Return the [x, y] coordinate for the center point of the cell that contains the specified text.  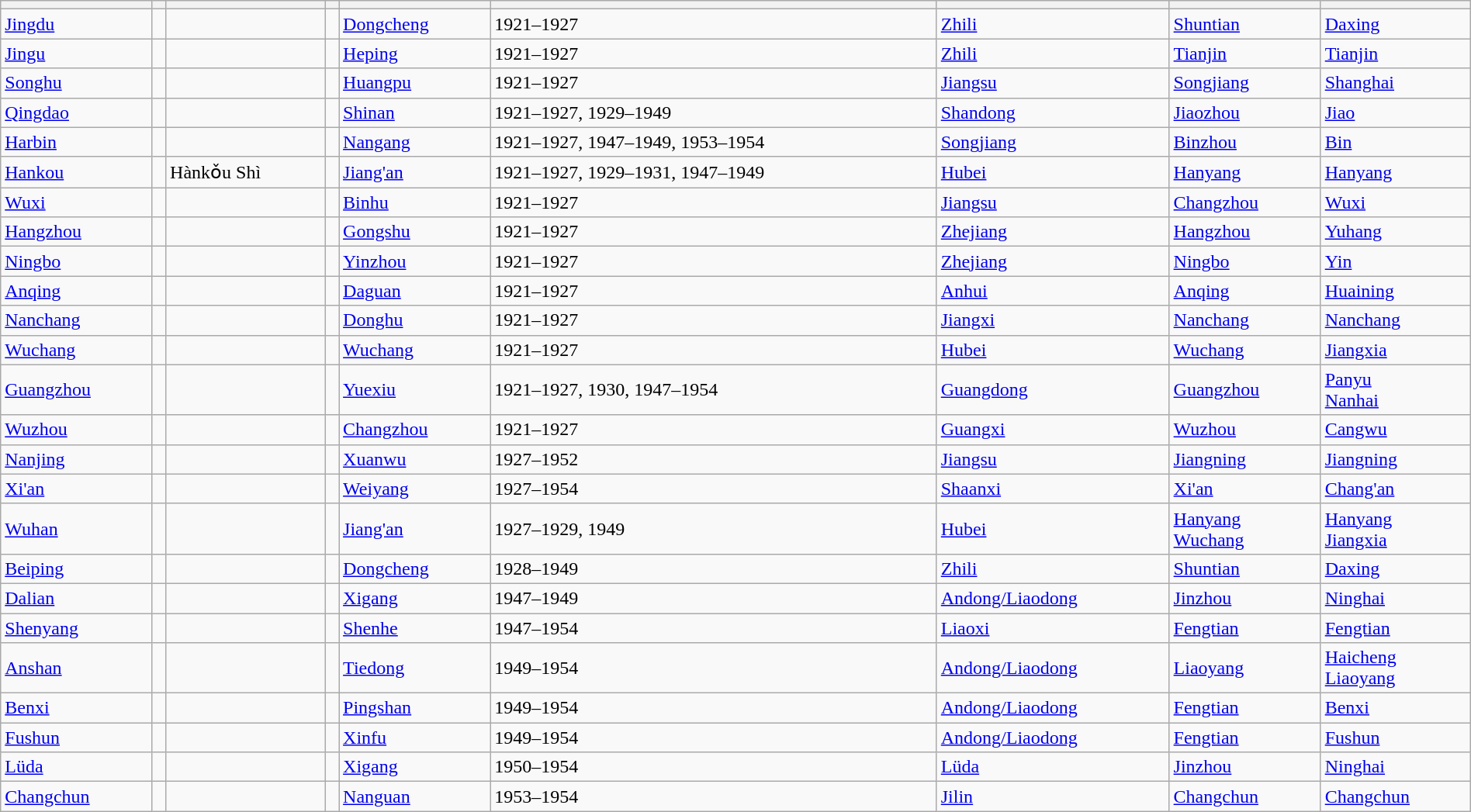
Shaanxi [1053, 489]
1947–1954 [714, 627]
Shinan [414, 112]
Jiangxi [1053, 320]
Shenhe [414, 627]
Hànkǒu Shì [245, 172]
Jiangxia [1395, 350]
Liaoyang [1244, 669]
Yuhang [1395, 232]
Yinzhou [414, 261]
Shanghai [1395, 83]
Donghu [414, 320]
1953–1954 [714, 796]
Tiedong [414, 669]
Jiaozhou [1244, 112]
Binzhou [1244, 142]
Huangpu [414, 83]
Xinfu [414, 738]
1927–1954 [714, 489]
1927–1952 [714, 459]
Nanjing [76, 459]
PanyuNanhai [1395, 389]
Anhui [1053, 291]
Guangdong [1053, 389]
Songhu [76, 83]
Huaining [1395, 291]
Qingdao [76, 112]
HanyangJiangxia [1395, 529]
Nangang [414, 142]
Beiping [76, 568]
HaichengLiaoyang [1395, 669]
1921–1927, 1930, 1947–1954 [714, 389]
Jiao [1395, 112]
1928–1949 [714, 568]
Jingu [76, 54]
Jingdu [76, 24]
Gongshu [414, 232]
Pingshan [414, 708]
Shandong [1053, 112]
Guangxi [1053, 430]
Harbin [76, 142]
Anshan [76, 669]
Weiyang [414, 489]
Wuhan [76, 529]
Yuexiu [414, 389]
1921–1927, 1947–1949, 1953–1954 [714, 142]
HanyangWuchang [1244, 529]
Daguan [414, 291]
Liaoxi [1053, 627]
Xuanwu [414, 459]
Binhu [414, 202]
Jilin [1053, 796]
Bin [1395, 142]
Shenyang [76, 627]
1921–1927, 1929–1931, 1947–1949 [714, 172]
1921–1927, 1929–1949 [714, 112]
Yin [1395, 261]
Heping [414, 54]
Dalian [76, 598]
1950–1954 [714, 767]
Cangwu [1395, 430]
Hankou [76, 172]
Nanguan [414, 796]
Chang'an [1395, 489]
1947–1949 [714, 598]
1927–1929, 1949 [714, 529]
